Return (x, y) of the center of cell containing provided text 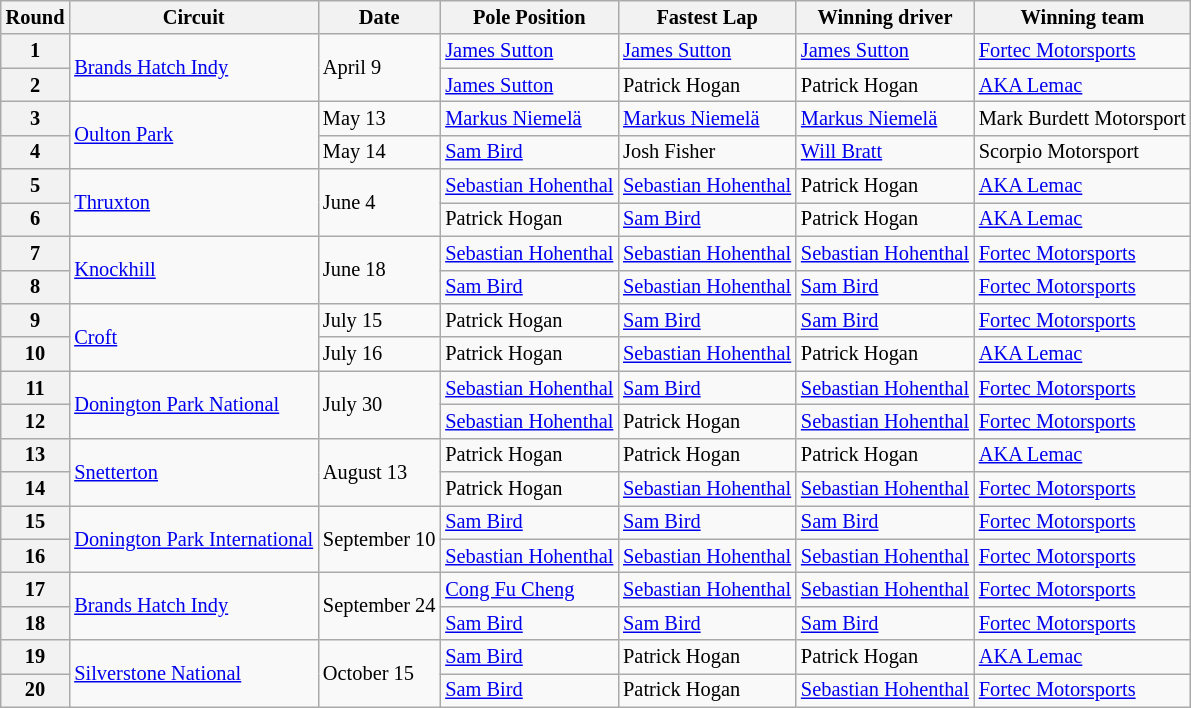
October 15 (379, 674)
Scorpio Motorsport (1082, 152)
June 4 (379, 202)
Winning team (1082, 17)
Circuit (194, 17)
April 9 (379, 68)
Thruxton (194, 202)
Winning driver (885, 17)
15 (36, 522)
14 (36, 489)
Will Bratt (885, 152)
12 (36, 421)
10 (36, 354)
9 (36, 320)
Pole Position (529, 17)
11 (36, 388)
Round (36, 17)
Date (379, 17)
17 (36, 589)
5 (36, 186)
Fastest Lap (707, 17)
7 (36, 253)
4 (36, 152)
July 30 (379, 404)
June 18 (379, 270)
6 (36, 219)
July 15 (379, 320)
20 (36, 690)
2 (36, 85)
Snetterton (194, 472)
Cong Fu Cheng (529, 589)
Donington Park International (194, 538)
Oulton Park (194, 134)
1 (36, 51)
September 10 (379, 538)
Silverstone National (194, 674)
13 (36, 455)
16 (36, 556)
Mark Burdett Motorsport (1082, 118)
19 (36, 657)
Knockhill (194, 270)
Donington Park National (194, 404)
July 16 (379, 354)
3 (36, 118)
September 24 (379, 606)
May 14 (379, 152)
August 13 (379, 472)
8 (36, 287)
18 (36, 623)
Josh Fisher (707, 152)
Croft (194, 336)
May 13 (379, 118)
